Return the [X, Y] coordinate for the center point of the cell that contains the specified text.  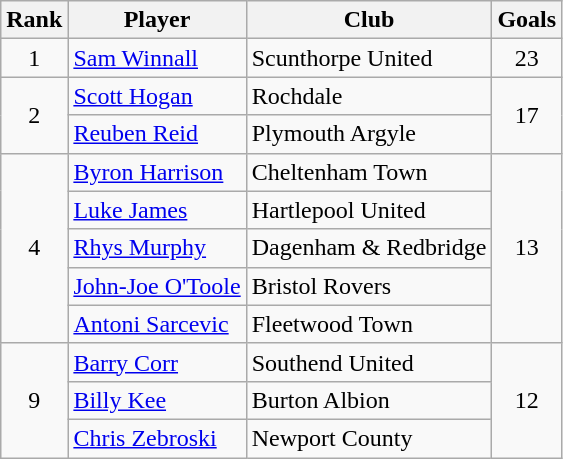
Bristol Rovers [369, 286]
Barry Corr [157, 362]
Reuben Reid [157, 134]
Newport County [369, 438]
Chris Zebroski [157, 438]
13 [527, 248]
9 [34, 400]
Cheltenham Town [369, 172]
Byron Harrison [157, 172]
Rochdale [369, 96]
2 [34, 115]
4 [34, 248]
Rank [34, 20]
Burton Albion [369, 400]
Antoni Sarcevic [157, 324]
Club [369, 20]
John-Joe O'Toole [157, 286]
23 [527, 58]
Sam Winnall [157, 58]
Plymouth Argyle [369, 134]
Dagenham & Redbridge [369, 248]
Southend United [369, 362]
Hartlepool United [369, 210]
Goals [527, 20]
Scott Hogan [157, 96]
Fleetwood Town [369, 324]
Player [157, 20]
Rhys Murphy [157, 248]
Luke James [157, 210]
17 [527, 115]
1 [34, 58]
12 [527, 400]
Billy Kee [157, 400]
Scunthorpe United [369, 58]
